Capture the cell that displays the provided text and extract its (x, y) central coordinate. 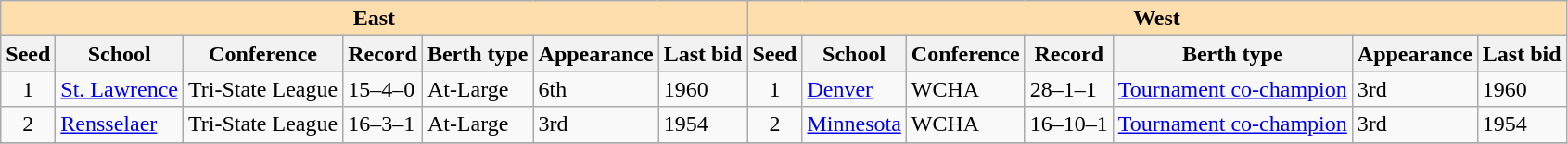
St. Lawrence (120, 89)
East (375, 19)
Minnesota (854, 124)
West (1157, 19)
15–4–0 (383, 89)
Denver (854, 89)
16–10–1 (1068, 124)
28–1–1 (1068, 89)
6th (595, 89)
Rensselaer (120, 124)
16–3–1 (383, 124)
